Find where the given text appears and provide that cell's center as [X, Y] coordinate. 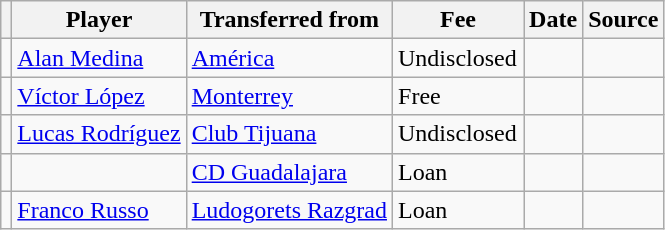
Lucas Rodríguez [99, 134]
Víctor López [99, 96]
Date [554, 20]
Franco Russo [99, 210]
Fee [458, 20]
Source [624, 20]
Alan Medina [99, 58]
CD Guadalajara [289, 172]
Monterrey [289, 96]
Transferred from [289, 20]
Club Tijuana [289, 134]
América [289, 58]
Ludogorets Razgrad [289, 210]
Free [458, 96]
Player [99, 20]
